Return (X, Y) of the center of cell containing provided text 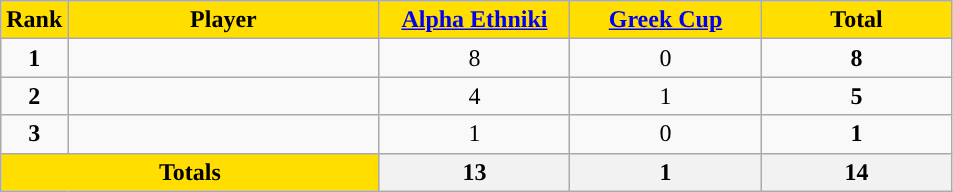
4 (474, 96)
Alpha Ethniki (474, 20)
13 (474, 172)
Player (224, 20)
Rank (34, 20)
Totals (190, 172)
3 (34, 134)
Greek Cup (666, 20)
5 (856, 96)
2 (34, 96)
Total (856, 20)
14 (856, 172)
